Output the [x, y] coordinate of the center of the cell containing the given text.  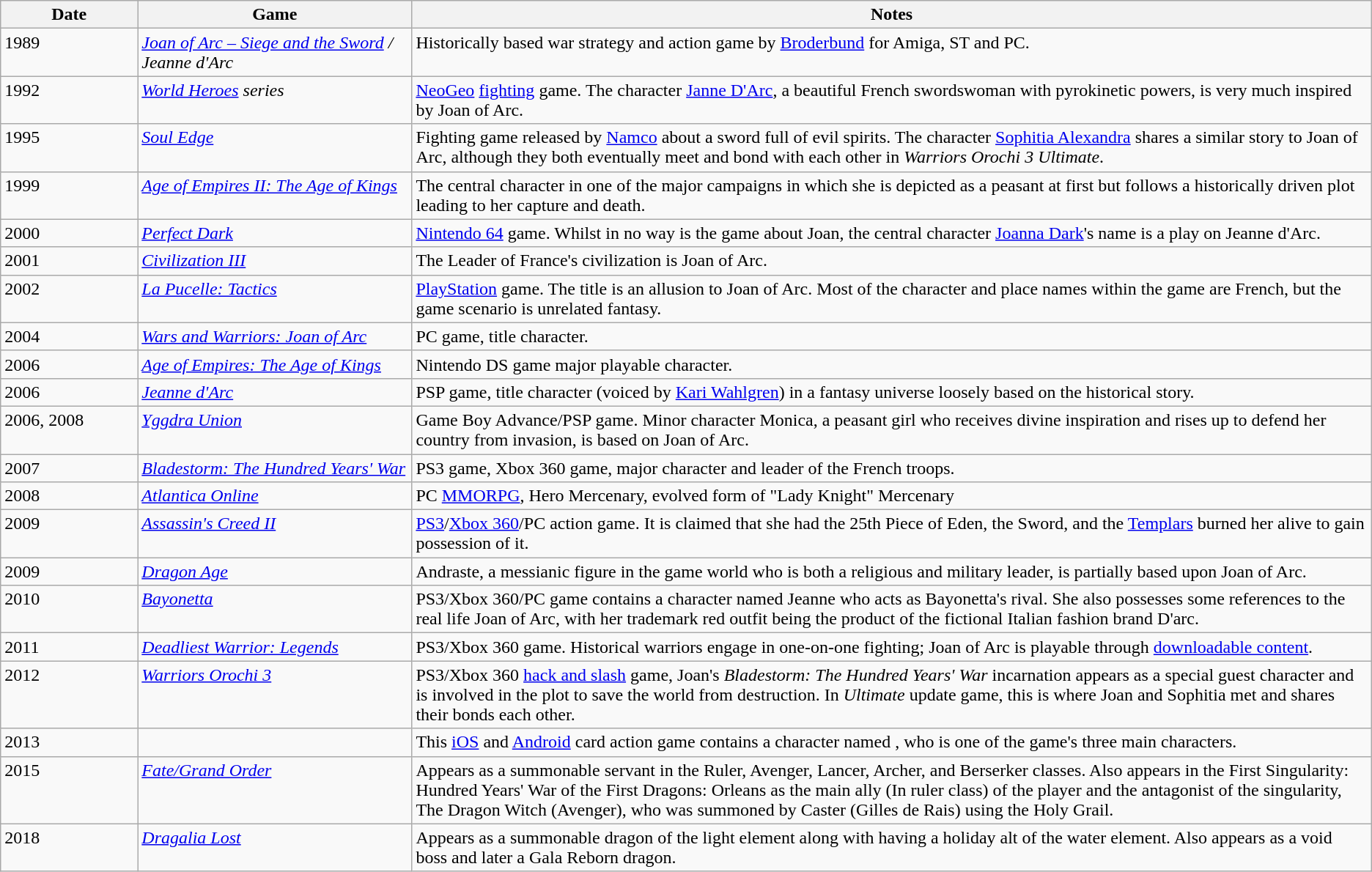
2010 [69, 610]
2008 [69, 496]
This iOS and Android card action game contains a character named , who is one of the game's three main characters. [891, 742]
Bladestorm: The Hundred Years' War [275, 468]
La Pucelle: Tactics [275, 299]
Historically based war strategy and action game by Broderbund for Amiga, ST and PC. [891, 53]
Game [275, 15]
Warriors Orochi 3 [275, 695]
Deadliest Warrior: Legends [275, 647]
2001 [69, 261]
2018 [69, 847]
Atlantica Online [275, 496]
Wars and Warriors: Joan of Arc [275, 336]
2013 [69, 742]
Notes [891, 15]
2007 [69, 468]
PS3 game, Xbox 360 game, major character and leader of the French troops. [891, 468]
PC game, title character. [891, 336]
Yggdra Union [275, 429]
2011 [69, 647]
2006, 2008 [69, 429]
Nintendo 64 game. Whilst in no way is the game about Joan, the central character Joanna Dark's name is a play on Jeanne d'Arc. [891, 233]
2015 [69, 790]
1989 [69, 53]
1995 [69, 148]
Fate/Grand Order [275, 790]
Age of Empires II: The Age of Kings [275, 195]
PSP game, title character (voiced by Kari Wahlgren) in a fantasy universe loosely based on the historical story. [891, 392]
Nintendo DS game major playable character. [891, 364]
1992 [69, 100]
Perfect Dark [275, 233]
Soul Edge [275, 148]
NeoGeo fighting game. The character Janne D'Arc, a beautiful French swordswoman with pyrokinetic powers, is very much inspired by Joan of Arc. [891, 100]
Date [69, 15]
1999 [69, 195]
Dragon Age [275, 572]
2002 [69, 299]
The Leader of France's civilization is Joan of Arc. [891, 261]
PS3/Xbox 360 game. Historical warriors engage in one-on-one fighting; Joan of Arc is playable through downloadable content. [891, 647]
Jeanne d'Arc [275, 392]
Civilization III [275, 261]
PC MMORPG, Hero Mercenary, evolved form of "Lady Knight" Mercenary [891, 496]
2012 [69, 695]
2004 [69, 336]
Assassin's Creed II [275, 533]
Joan of Arc – Siege and the Sword / Jeanne d'Arc [275, 53]
Age of Empires: The Age of Kings [275, 364]
Bayonetta [275, 610]
Andraste, a messianic figure in the game world who is both a religious and military leader, is partially based upon Joan of Arc. [891, 572]
World Heroes series [275, 100]
Dragalia Lost [275, 847]
2000 [69, 233]
